Locate the cell with the specified text and output its [x, y] center coordinate. 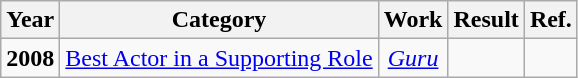
Ref. [550, 20]
2008 [30, 58]
Year [30, 20]
Work [413, 20]
Result [486, 20]
Guru [413, 58]
Category [219, 20]
Best Actor in a Supporting Role [219, 58]
